Return the [x, y] coordinate for the center point of the cell that contains the specified text.  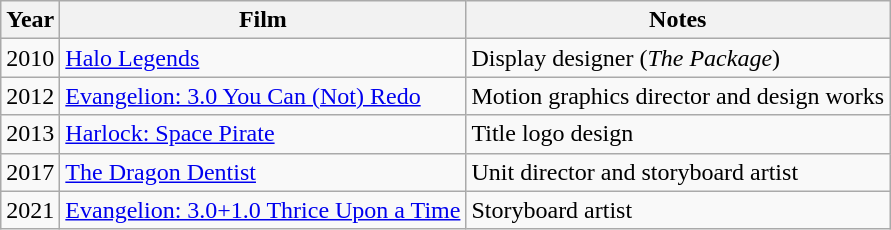
Notes [678, 20]
Title logo design [678, 134]
2013 [30, 134]
Motion graphics director and design works [678, 96]
Film [263, 20]
Halo Legends [263, 58]
2012 [30, 96]
Storyboard artist [678, 210]
Harlock: Space Pirate [263, 134]
Unit director and storyboard artist [678, 172]
Year [30, 20]
Display designer (The Package) [678, 58]
Evangelion: 3.0+1.0 Thrice Upon a Time [263, 210]
2021 [30, 210]
2010 [30, 58]
The Dragon Dentist [263, 172]
Evangelion: 3.0 You Can (Not) Redo [263, 96]
2017 [30, 172]
